Output the (x, y) coordinate of the center of the cell containing the given text.  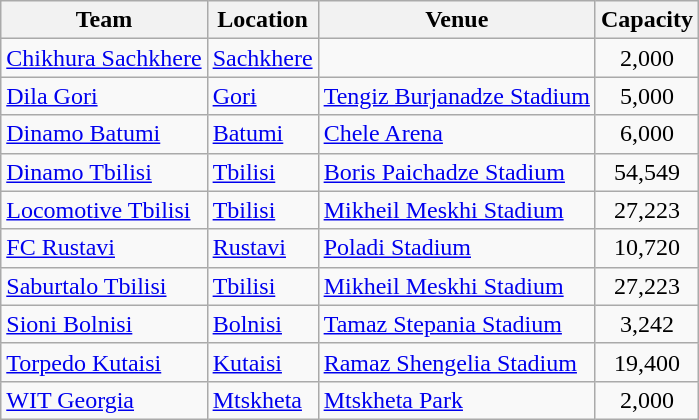
Saburtalo Tbilisi (104, 286)
54,549 (646, 172)
Rustavi (262, 248)
5,000 (646, 96)
Chele Arena (456, 134)
Tengiz Burjanadze Stadium (456, 96)
Location (262, 20)
Mtskheta Park (456, 400)
Ramaz Shengelia Stadium (456, 362)
Locomotive Tbilisi (104, 210)
Sachkhere (262, 58)
6,000 (646, 134)
Venue (456, 20)
Chikhura Sachkhere (104, 58)
Dinamo Tbilisi (104, 172)
Mtskheta (262, 400)
Dila Gori (104, 96)
FC Rustavi (104, 248)
Dinamo Batumi (104, 134)
Team (104, 20)
Poladi Stadium (456, 248)
19,400 (646, 362)
10,720 (646, 248)
WIT Georgia (104, 400)
Torpedo Kutaisi (104, 362)
Kutaisi (262, 362)
Sioni Bolnisi (104, 324)
Boris Paichadze Stadium (456, 172)
Batumi (262, 134)
Gori (262, 96)
Bolnisi (262, 324)
Tamaz Stepania Stadium (456, 324)
3,242 (646, 324)
Capacity (646, 20)
